From the cell containing the given text, extract its center point as [X, Y] coordinate. 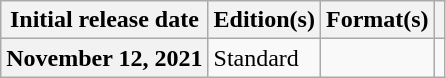
Initial release date [104, 20]
Edition(s) [264, 20]
Standard [264, 58]
November 12, 2021 [104, 58]
Format(s) [377, 20]
